Find where the given text appears and provide that cell's center as (X, Y) coordinate. 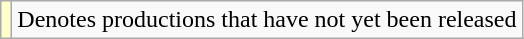
Denotes productions that have not yet been released (267, 20)
